Output the (X, Y) coordinate of the center of the cell containing the given text.  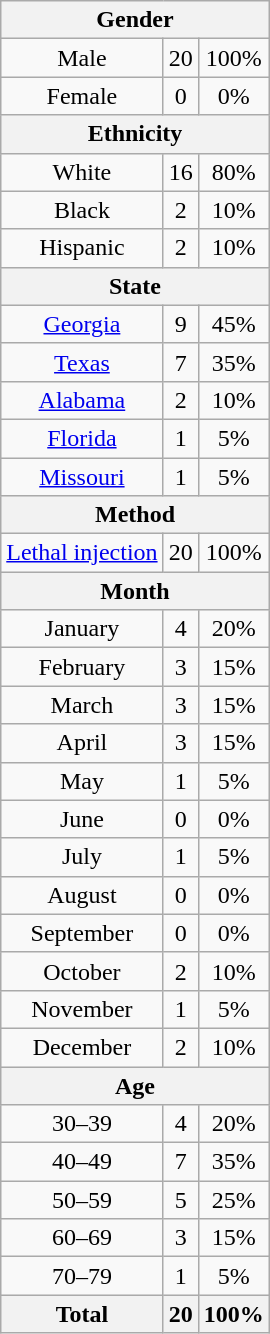
November (82, 1009)
Ethnicity (135, 134)
Male (82, 58)
Florida (82, 438)
40–49 (82, 1162)
June (82, 819)
July (82, 857)
State (135, 286)
Missouri (82, 477)
September (82, 933)
Month (135, 591)
January (82, 629)
9 (180, 324)
Texas (82, 362)
August (82, 895)
October (82, 971)
Age (135, 1085)
Lethal injection (82, 553)
45% (234, 324)
Method (135, 515)
Alabama (82, 400)
60–69 (82, 1238)
5 (180, 1200)
December (82, 1047)
May (82, 781)
50–59 (82, 1200)
Female (82, 96)
25% (234, 1200)
80% (234, 172)
70–79 (82, 1276)
April (82, 743)
Total (82, 1314)
February (82, 667)
Gender (135, 20)
30–39 (82, 1124)
March (82, 705)
Black (82, 210)
16 (180, 172)
Hispanic (82, 248)
White (82, 172)
Georgia (82, 324)
